Pinpoint the cell where the given text exists, returning its [X, Y] midpoint coordinate. 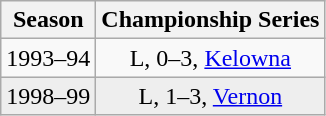
L, 1–3, Vernon [210, 96]
1998–99 [48, 96]
Championship Series [210, 20]
1993–94 [48, 58]
Season [48, 20]
L, 0–3, Kelowna [210, 58]
